From the cell containing the given text, extract its center point as [X, Y] coordinate. 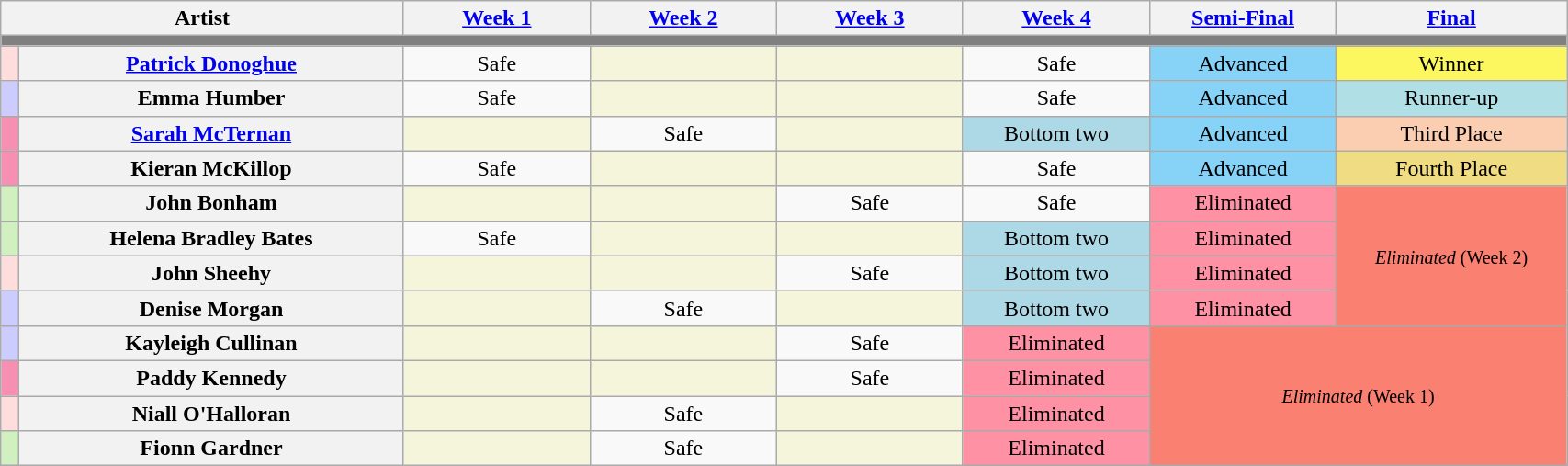
Fourth Place [1451, 168]
Artist [202, 18]
Week 3 [869, 18]
Week 4 [1056, 18]
Winner [1451, 63]
Week 2 [683, 18]
Third Place [1451, 133]
Semi-Final [1244, 18]
Eliminated (Week 1) [1359, 395]
Emma Humber [211, 98]
Final [1451, 18]
Kayleigh Cullinan [211, 343]
Kieran McKillop [211, 168]
Paddy Kennedy [211, 378]
Eliminated (Week 2) [1451, 256]
Fionn Gardner [211, 449]
John Bonham [211, 203]
Niall O'Halloran [211, 413]
Patrick Donoghue [211, 63]
Helena Bradley Bates [211, 238]
John Sheehy [211, 273]
Runner-up [1451, 98]
Week 1 [496, 18]
Sarah McTernan [211, 133]
Denise Morgan [211, 308]
